Detect which cell encompasses the target text, then output its [x, y] center coordinate. 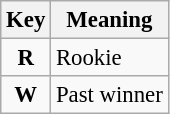
Meaning [110, 20]
W [26, 95]
Key [26, 20]
Past winner [110, 95]
R [26, 58]
Rookie [110, 58]
